Identify which cell holds the provided text, then report its [x, y] central coordinate. 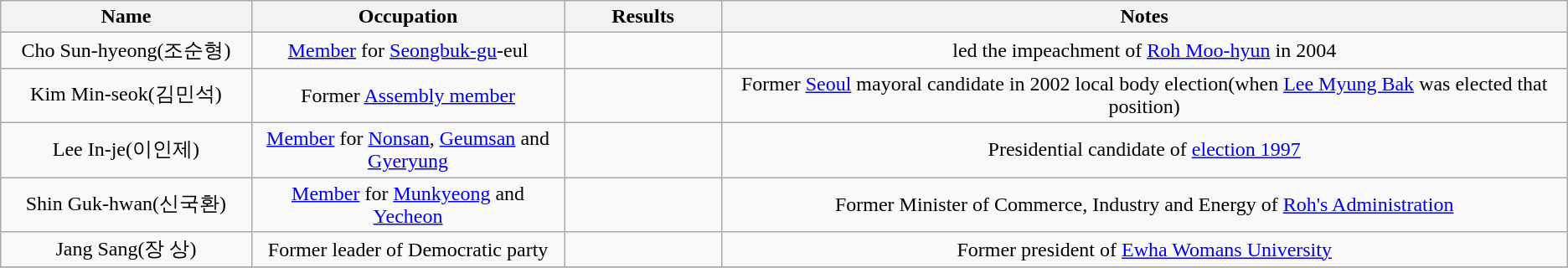
Former Seoul mayoral candidate in 2002 local body election(when Lee Myung Bak was elected that position) [1144, 95]
led the impeachment of Roh Moo-hyun in 2004 [1144, 50]
Name [126, 17]
Presidential candidate of election 1997 [1144, 149]
Member for Seongbuk-gu-eul [408, 50]
Occupation [408, 17]
Results [643, 17]
Lee In-je(이인제) [126, 149]
Notes [1144, 17]
Kim Min-seok(김민석) [126, 95]
Former Assembly member [408, 95]
Former president of Ewha Womans University [1144, 250]
Former Minister of Commerce, Industry and Energy of Roh's Administration [1144, 204]
Shin Guk-hwan(신국환) [126, 204]
Jang Sang(장 상) [126, 250]
Member for Munkyeong and Yecheon [408, 204]
Cho Sun-hyeong(조순형) [126, 50]
Former leader of Democratic party [408, 250]
Member for Nonsan, Geumsan and Gyeryung [408, 149]
